Pinpoint the cell where the given text exists, returning its [x, y] midpoint coordinate. 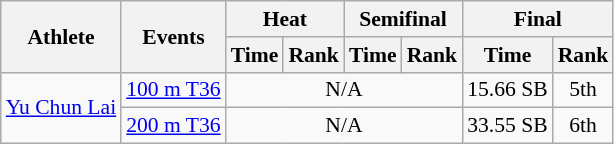
15.66 SB [508, 90]
Athlete [61, 36]
Final [538, 19]
6th [584, 126]
5th [584, 90]
100 m T36 [173, 90]
200 m T36 [173, 126]
Yu Chun Lai [61, 108]
Semifinal [403, 19]
Events [173, 36]
33.55 SB [508, 126]
Heat [285, 19]
